Output the [x, y] coordinate of the center of the cell containing the given text.  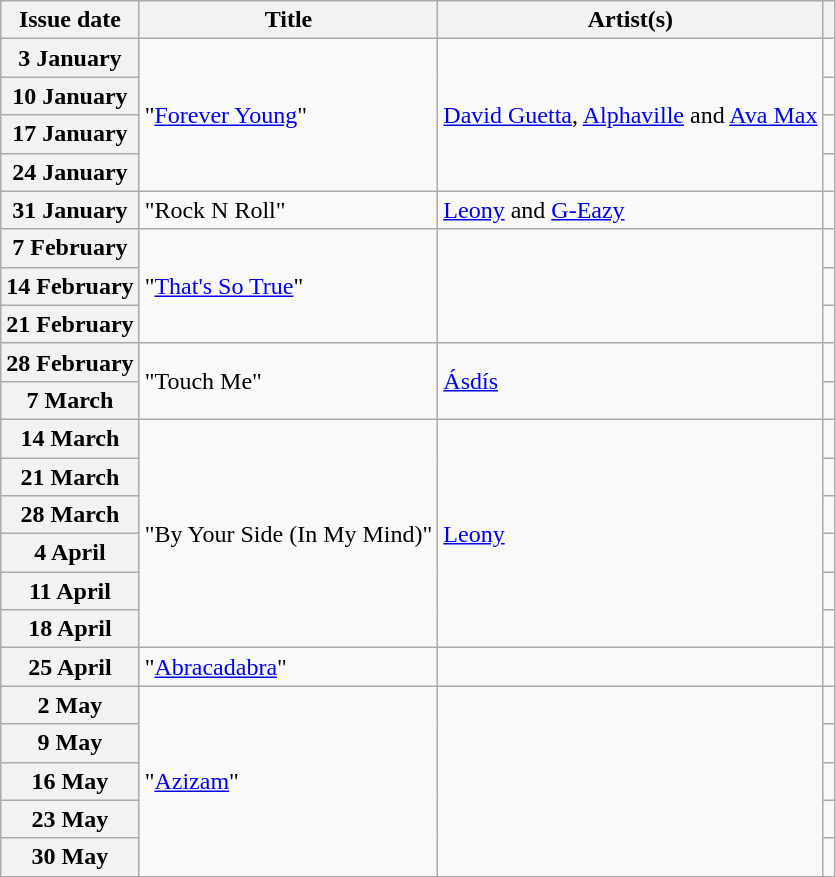
"Abracadabra" [288, 667]
David Guetta, Alphaville and Ava Max [630, 115]
3 January [70, 58]
Ásdís [630, 381]
31 January [70, 210]
7 February [70, 248]
"Rock N Roll" [288, 210]
16 May [70, 781]
2 May [70, 705]
14 February [70, 286]
Leony [630, 533]
Leony and G-Eazy [630, 210]
21 February [70, 324]
11 April [70, 591]
25 April [70, 667]
"Azizam" [288, 781]
Issue date [70, 20]
10 January [70, 96]
28 February [70, 362]
"By Your Side (In My Mind)" [288, 533]
30 May [70, 857]
24 January [70, 172]
23 May [70, 819]
"Forever Young" [288, 115]
7 March [70, 400]
4 April [70, 553]
"Touch Me" [288, 381]
18 April [70, 629]
"That's So True" [288, 286]
17 January [70, 134]
14 March [70, 438]
28 March [70, 515]
Artist(s) [630, 20]
Title [288, 20]
9 May [70, 743]
21 March [70, 477]
